Scan for the cell matching the given text and deliver its [X, Y] coordinate at center. 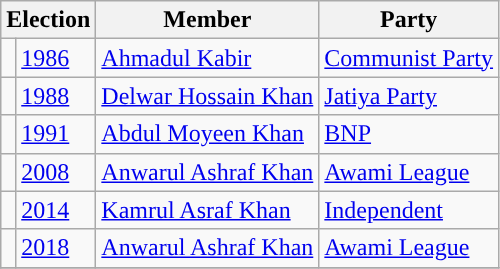
2008 [56, 172]
Election [48, 20]
Delwar Hossain Khan [208, 96]
1986 [56, 58]
1991 [56, 134]
Member [208, 20]
Abdul Moyeen Khan [208, 134]
BNP [409, 134]
Kamrul Asraf Khan [208, 210]
Communist Party [409, 58]
Party [409, 20]
Jatiya Party [409, 96]
2014 [56, 210]
2018 [56, 248]
1988 [56, 96]
Ahmadul Kabir [208, 58]
Independent [409, 210]
